For the text-containing cell, return its midpoint in [X, Y] coordinate format. 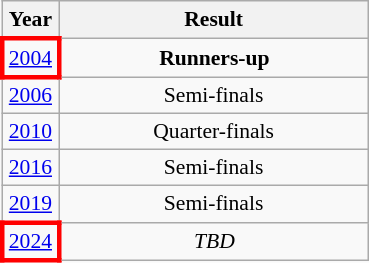
2004 [30, 58]
Runners-up [214, 58]
Quarter-finals [214, 132]
2024 [30, 242]
2019 [30, 204]
2016 [30, 168]
TBD [214, 242]
Result [214, 20]
2010 [30, 132]
Year [30, 20]
2006 [30, 96]
